Detect which cell encompasses the target text, then output its (x, y) center coordinate. 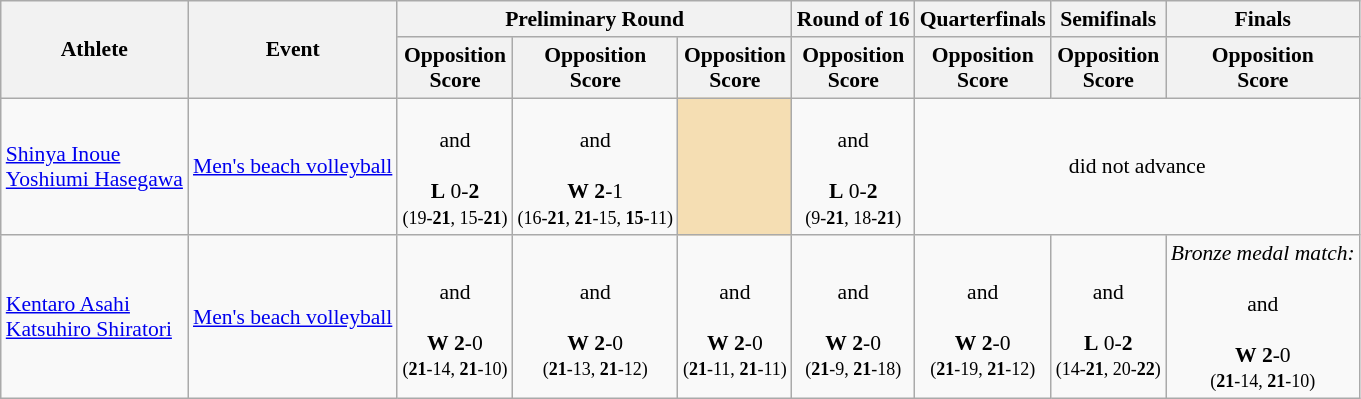
andL 0-2(14-21, 20-22) (1108, 318)
andW 2-0(21-19, 21-12) (983, 318)
andL 0-2(9-21, 18-21) (854, 167)
Kentaro Asahi Katsuhiro Shiratori (94, 318)
Semifinals (1108, 19)
andW 2-1(16-21, 21-15, 15-11) (596, 167)
Round of 16 (854, 19)
andW 2-0(21-14, 21-10) (454, 318)
Event (292, 50)
Finals (1263, 19)
andL 0-2(19-21, 15-21) (454, 167)
did not advance (1138, 167)
andW 2-0(21-13, 21-12) (596, 318)
andW 2-0(21-9, 21-18) (854, 318)
Preliminary Round (594, 19)
Shinya Inoue Yoshiumi Hasegawa (94, 167)
Quarterfinals (983, 19)
Athlete (94, 50)
andW 2-0(21-11, 21-11) (735, 318)
Bronze medal match:andW 2-0(21-14, 21-10) (1263, 318)
